From the cell containing the given text, extract its center point as [x, y] coordinate. 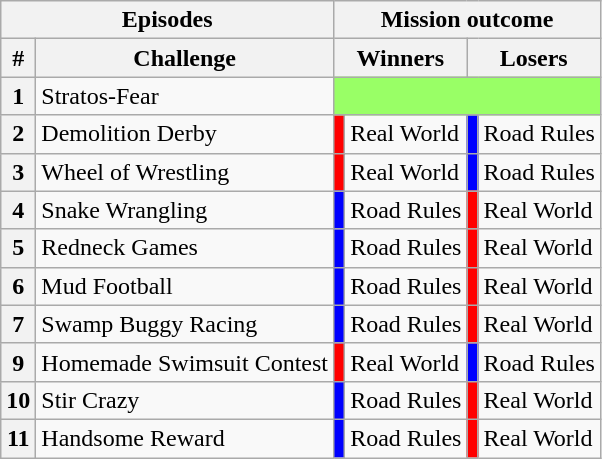
6 [18, 286]
9 [18, 362]
Swamp Buggy Racing [185, 324]
Stir Crazy [185, 400]
4 [18, 210]
Homemade Swimsuit Contest [185, 362]
Mission outcome [468, 20]
1 [18, 96]
5 [18, 248]
3 [18, 172]
11 [18, 438]
Stratos-Fear [185, 96]
Demolition Derby [185, 134]
Winners [400, 58]
2 [18, 134]
Challenge [185, 58]
Losers [534, 58]
Redneck Games [185, 248]
Episodes [168, 20]
7 [18, 324]
Handsome Reward [185, 438]
# [18, 58]
Mud Football [185, 286]
10 [18, 400]
Snake Wrangling [185, 210]
Wheel of Wrestling [185, 172]
